For the text-containing cell, return its midpoint in [x, y] coordinate format. 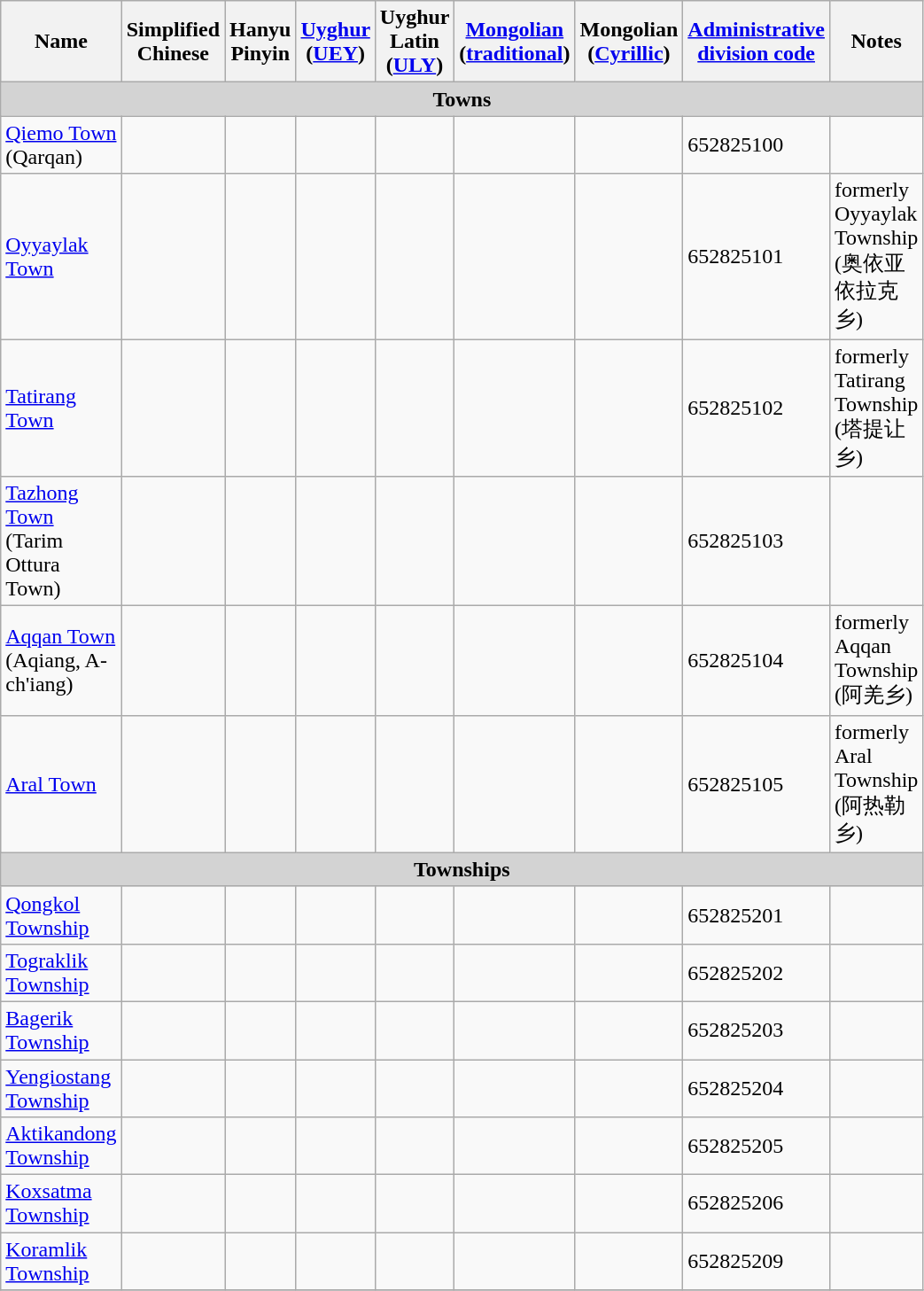
652825103 [757, 541]
652825206 [757, 1203]
652825205 [757, 1147]
Aral Town [61, 783]
formerly Oyyaylak Township (奥依亚依拉克乡) [875, 257]
Yengiostang Township [61, 1088]
Name [61, 42]
Townships [462, 869]
formerly Aral Township (阿热勒乡) [875, 783]
formerly Aqqan Township (阿羌乡) [875, 661]
652825202 [757, 973]
Aktikandong Township [61, 1147]
652825201 [757, 914]
Administrative division code [757, 42]
Tazhong Town(Tarim Ottura Town) [61, 541]
Uyghur (UEY) [335, 42]
Notes [875, 42]
Mongolian (Cyrillic) [629, 42]
652825101 [757, 257]
Koramlik Township [61, 1262]
Hanyu Pinyin [260, 42]
Tograklik Township [61, 973]
Qiemo Town(Qarqan) [61, 145]
652825104 [757, 661]
652825209 [757, 1262]
Tatirang Town [61, 408]
652825102 [757, 408]
Koxsatma Township [61, 1203]
Aqqan Town(Aqiang, A-ch'iang) [61, 661]
Towns [462, 99]
652825105 [757, 783]
Uyghur Latin (ULY) [415, 42]
Simplified Chinese [173, 42]
652825203 [757, 1030]
Bagerik Township [61, 1030]
652825100 [757, 145]
Qongkol Township [61, 914]
Oyyaylak Town [61, 257]
formerly Tatirang Township (塔提让乡) [875, 408]
652825204 [757, 1088]
Mongolian (traditional) [515, 42]
